Extract the [X, Y] coordinate from the center of the cell holding the provided text.  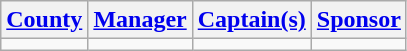
Manager [140, 20]
Captain(s) [252, 20]
Sponsor [358, 20]
County [44, 20]
